Pinpoint the cell where the given text exists, returning its (X, Y) midpoint coordinate. 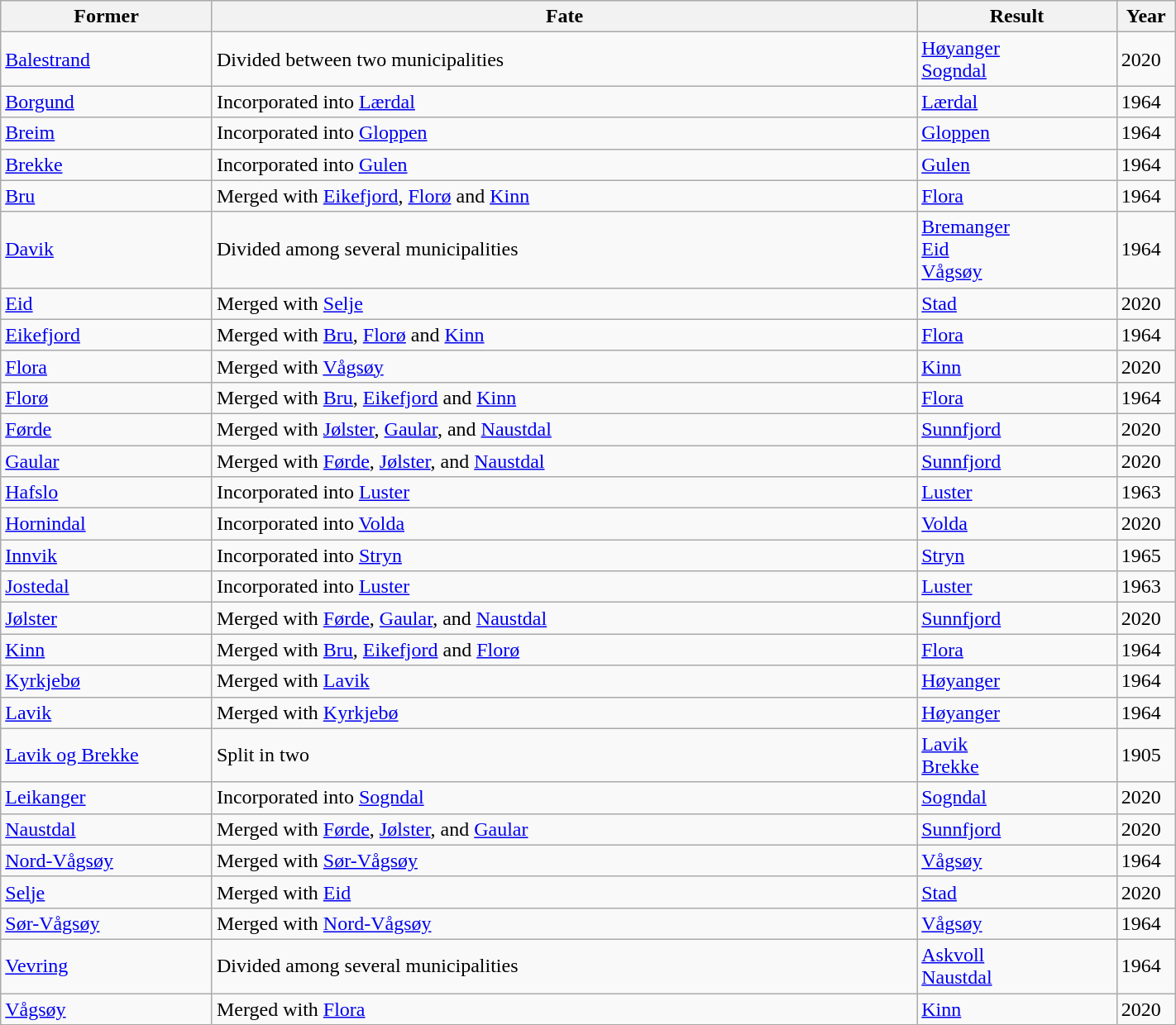
AskvollNaustdal (1017, 965)
Sør-Vågsøy (107, 923)
Incorporated into Volda (564, 524)
Merged with Selje (564, 303)
Leikanger (107, 798)
Lavik (107, 713)
Fate (564, 17)
Incorporated into Gloppen (564, 133)
Selje (107, 892)
Gloppen (1017, 133)
Merged with Jølster, Gaular, and Naustdal (564, 429)
Merged with Lavik (564, 681)
Incorporated into Lærdal (564, 102)
Merged with Eikefjord, Florø and Kinn (564, 196)
Hornindal (107, 524)
Merged with Bru, Eikefjord and Kinn (564, 398)
Year (1146, 17)
Merged with Bru, Florø and Kinn (564, 335)
Breim (107, 133)
Hafslo (107, 493)
Førde (107, 429)
Merged with Eid (564, 892)
Eid (107, 303)
Gulen (1017, 164)
Jølster (107, 618)
Borgund (107, 102)
Incorporated into Stryn (564, 555)
Divided between two municipalities (564, 60)
Result (1017, 17)
Volda (1017, 524)
Merged with Førde, Jølster, and Gaular (564, 829)
Davik (107, 250)
Merged with Bru, Eikefjord and Florø (564, 650)
1965 (1146, 555)
Naustdal (107, 829)
Former (107, 17)
Merged with Nord-Vågsøy (564, 923)
Split in two (564, 756)
Merged with Førde, Gaular, and Naustdal (564, 618)
BremangerEidVågsøy (1017, 250)
Sogndal (1017, 798)
Gaular (107, 460)
Vevring (107, 965)
Merged with Kyrkjebø (564, 713)
Merged with Sør-Vågsøy (564, 861)
Brekke (107, 164)
Lavik og Brekke (107, 756)
LavikBrekke (1017, 756)
Balestrand (107, 60)
Florø (107, 398)
Innvik (107, 555)
Jostedal (107, 587)
Stryn (1017, 555)
1905 (1146, 756)
Nord-Vågsøy (107, 861)
Bru (107, 196)
Lærdal (1017, 102)
Kyrkjebø (107, 681)
Merged with Førde, Jølster, and Naustdal (564, 460)
Høyanger Sogndal (1017, 60)
Merged with Flora (564, 1009)
Eikefjord (107, 335)
Incorporated into Gulen (564, 164)
Merged with Vågsøy (564, 366)
Incorporated into Sogndal (564, 798)
